Return (X, Y) of the center of cell containing provided text 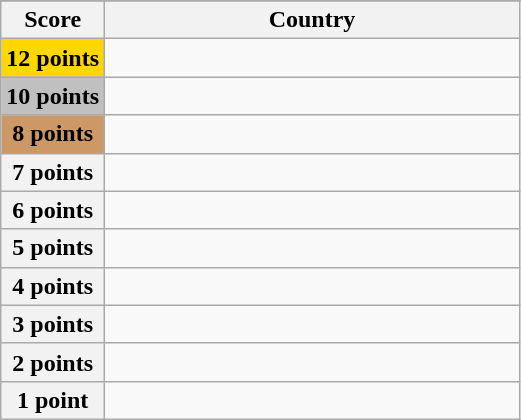
5 points (53, 248)
10 points (53, 96)
Country (312, 20)
6 points (53, 210)
3 points (53, 324)
1 point (53, 400)
2 points (53, 362)
12 points (53, 58)
8 points (53, 134)
4 points (53, 286)
7 points (53, 172)
Score (53, 20)
